Return [X, Y] of the center of cell containing provided text 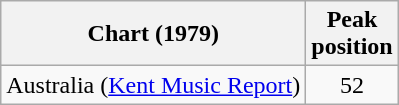
Peakposition [352, 34]
Chart (1979) [154, 34]
Australia (Kent Music Report) [154, 85]
52 [352, 85]
